Return (X, Y) of the center of cell containing provided text 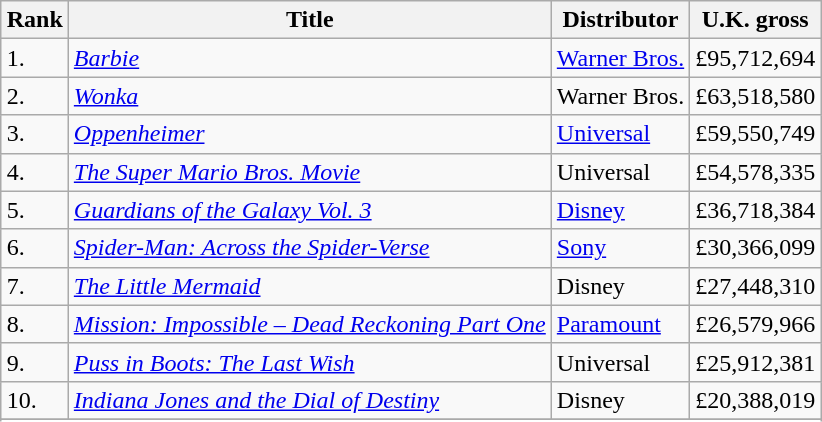
Guardians of the Galaxy Vol. 3 (310, 210)
Wonka (310, 96)
1. (34, 58)
10. (34, 400)
£95,712,694 (756, 58)
The Little Mermaid (310, 286)
9. (34, 362)
6. (34, 248)
5. (34, 210)
U.K. gross (756, 20)
8. (34, 324)
Spider-Man: Across the Spider-Verse (310, 248)
Mission: Impossible – Dead Reckoning Part One (310, 324)
£36,718,384 (756, 210)
£25,912,381 (756, 362)
3. (34, 134)
£59,550,749 (756, 134)
Indiana Jones and the Dial of Destiny (310, 400)
Distributor (620, 20)
Puss in Boots: The Last Wish (310, 362)
Barbie (310, 58)
Title (310, 20)
Rank (34, 20)
£27,448,310 (756, 286)
Sony (620, 248)
£54,578,335 (756, 172)
7. (34, 286)
Oppenheimer (310, 134)
The Super Mario Bros. Movie (310, 172)
£20,388,019 (756, 400)
£26,579,966 (756, 324)
2. (34, 96)
4. (34, 172)
Paramount (620, 324)
£63,518,580 (756, 96)
£30,366,099 (756, 248)
